Search for the cell housing the specified text and yield its (x, y) center coordinate. 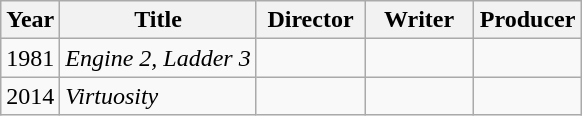
Virtuosity (158, 96)
Director (310, 20)
Year (30, 20)
Producer (528, 20)
2014 (30, 96)
Title (158, 20)
Writer (420, 20)
Engine 2, Ladder 3 (158, 58)
1981 (30, 58)
